Provide the [X, Y] coordinate of the cell's center where the given text is located.  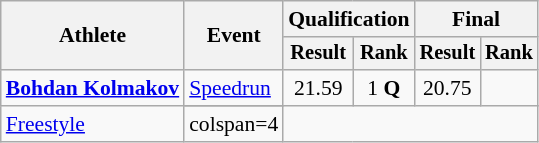
20.75 [448, 88]
Final [476, 19]
Freestyle [92, 124]
Event [234, 36]
Bohdan Kolmakov [92, 88]
Athlete [92, 36]
21.59 [318, 88]
colspan=4 [234, 124]
Speedrun [234, 88]
1 Q [384, 88]
Qualification [348, 19]
